Identify which cell holds the provided text, then report its (X, Y) central coordinate. 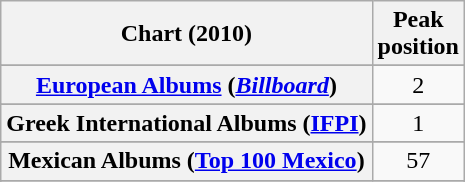
1 (418, 123)
2 (418, 85)
Peakposition (418, 34)
Mexican Albums (Top 100 Mexico) (186, 161)
57 (418, 161)
European Albums (Billboard) (186, 85)
Greek International Albums (IFPI) (186, 123)
Chart (2010) (186, 34)
